Extract the (X, Y) coordinate from the center of the cell holding the provided text.  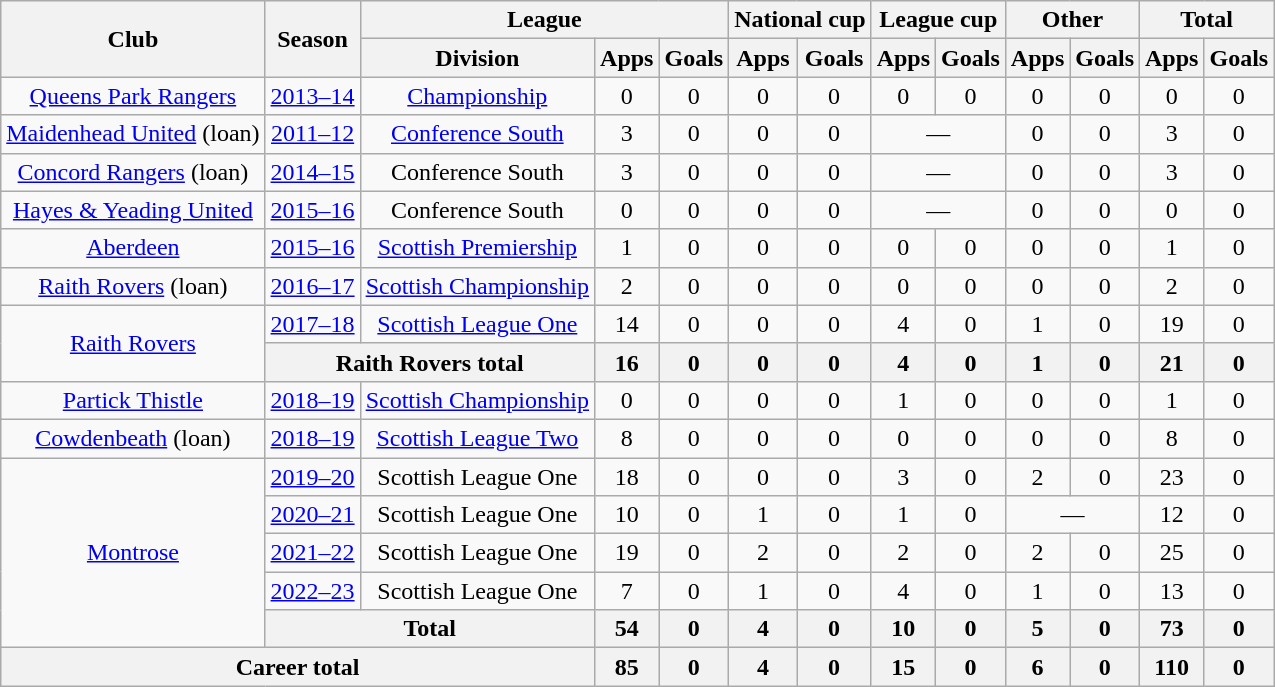
Season (312, 39)
Queens Park Rangers (133, 96)
16 (627, 362)
18 (627, 477)
Aberdeen (133, 248)
110 (1172, 667)
2011–12 (312, 134)
Career total (298, 667)
6 (1037, 667)
National cup (800, 20)
7 (627, 591)
League cup (938, 20)
Raith Rovers (133, 343)
Cowdenbeath (loan) (133, 438)
2013–14 (312, 96)
2016–17 (312, 286)
2019–20 (312, 477)
2020–21 (312, 515)
2017–18 (312, 324)
2021–22 (312, 553)
2014–15 (312, 172)
25 (1172, 553)
Scottish Premiership (477, 248)
League (544, 20)
15 (903, 667)
13 (1172, 591)
Championship (477, 96)
5 (1037, 629)
73 (1172, 629)
23 (1172, 477)
Raith Rovers (loan) (133, 286)
12 (1172, 515)
2022–23 (312, 591)
Hayes & Yeading United (133, 210)
Maidenhead United (loan) (133, 134)
Concord Rangers (loan) (133, 172)
Partick Thistle (133, 400)
Scottish League Two (477, 438)
Club (133, 39)
14 (627, 324)
85 (627, 667)
Raith Rovers total (430, 362)
21 (1172, 362)
54 (627, 629)
Other (1072, 20)
Division (477, 58)
Montrose (133, 553)
